For the text-containing cell, return its midpoint in (X, Y) coordinate format. 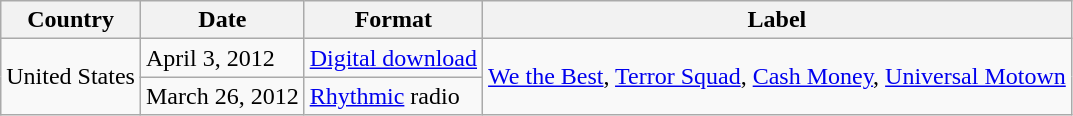
Date (222, 20)
United States (71, 77)
Digital download (393, 58)
We the Best, Terror Squad, Cash Money, Universal Motown (778, 77)
April 3, 2012 (222, 58)
Country (71, 20)
Format (393, 20)
Label (778, 20)
March 26, 2012 (222, 96)
Rhythmic radio (393, 96)
